Output the [X, Y] coordinate of the center of the cell containing the given text.  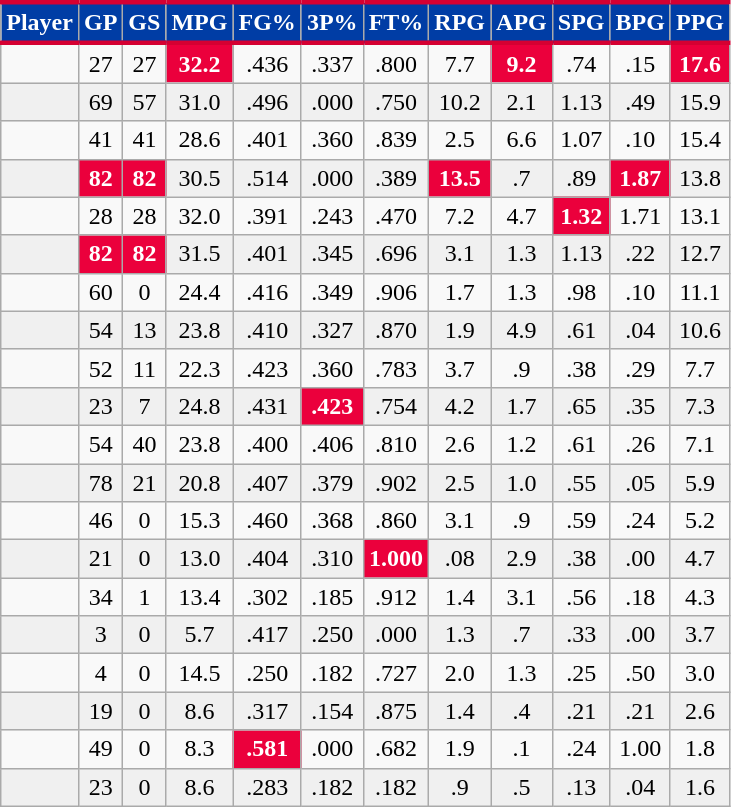
1.00 [640, 749]
.283 [267, 787]
.902 [396, 483]
.33 [581, 635]
1 [144, 597]
28.6 [200, 140]
.391 [267, 216]
.404 [267, 559]
.08 [460, 559]
10.6 [700, 330]
.410 [267, 330]
.810 [396, 444]
69 [100, 102]
1.2 [522, 444]
4.3 [700, 597]
.754 [396, 406]
.337 [332, 63]
13.5 [460, 178]
.875 [396, 711]
GS [144, 22]
3P% [332, 22]
13.4 [200, 597]
7 [144, 406]
13.0 [200, 559]
32.2 [200, 63]
6.6 [522, 140]
.327 [332, 330]
2.0 [460, 673]
5.9 [700, 483]
.727 [396, 673]
.783 [396, 368]
.514 [267, 178]
.416 [267, 292]
52 [100, 368]
7.2 [460, 216]
.302 [267, 597]
.345 [332, 254]
46 [100, 521]
8.3 [200, 749]
.870 [396, 330]
1.71 [640, 216]
31.5 [200, 254]
4.9 [522, 330]
.406 [332, 444]
SPG [581, 22]
.4 [522, 711]
.389 [396, 178]
17.6 [700, 63]
.696 [396, 254]
.800 [396, 63]
7.3 [700, 406]
32.0 [200, 216]
15.4 [700, 140]
MPG [200, 22]
15.3 [200, 521]
.417 [267, 635]
.89 [581, 178]
1.8 [700, 749]
1.32 [581, 216]
19 [100, 711]
.400 [267, 444]
11 [144, 368]
.349 [332, 292]
9.2 [522, 63]
3.0 [700, 673]
.49 [640, 102]
24.4 [200, 292]
.750 [396, 102]
.05 [640, 483]
30.5 [200, 178]
.496 [267, 102]
.59 [581, 521]
Player [40, 22]
57 [144, 102]
13 [144, 330]
.15 [640, 63]
5.7 [200, 635]
.317 [267, 711]
RPG [460, 22]
.18 [640, 597]
.912 [396, 597]
49 [100, 749]
10.2 [460, 102]
1.6 [700, 787]
GP [100, 22]
14.5 [200, 673]
.906 [396, 292]
.470 [396, 216]
.55 [581, 483]
40 [144, 444]
1.87 [640, 178]
.22 [640, 254]
.29 [640, 368]
.50 [640, 673]
.25 [581, 673]
31.0 [200, 102]
15.9 [700, 102]
.682 [396, 749]
2.1 [522, 102]
.185 [332, 597]
.860 [396, 521]
.407 [267, 483]
1.0 [522, 483]
FG% [267, 22]
.460 [267, 521]
.56 [581, 597]
4.2 [460, 406]
.154 [332, 711]
.243 [332, 216]
.98 [581, 292]
FT% [396, 22]
.65 [581, 406]
.35 [640, 406]
78 [100, 483]
5.2 [700, 521]
1.07 [581, 140]
2.9 [522, 559]
BPG [640, 22]
4 [100, 673]
.839 [396, 140]
PPG [700, 22]
.5 [522, 787]
1.000 [396, 559]
20.8 [200, 483]
.431 [267, 406]
24.8 [200, 406]
.368 [332, 521]
.13 [581, 787]
7.1 [700, 444]
.1 [522, 749]
3 [100, 635]
12.7 [700, 254]
.74 [581, 63]
.436 [267, 63]
11.1 [700, 292]
.379 [332, 483]
.310 [332, 559]
.581 [267, 749]
13.1 [700, 216]
.26 [640, 444]
34 [100, 597]
APG [522, 22]
22.3 [200, 368]
60 [100, 292]
13.8 [700, 178]
